Extract the [x, y] coordinate from the center of the cell holding the provided text.  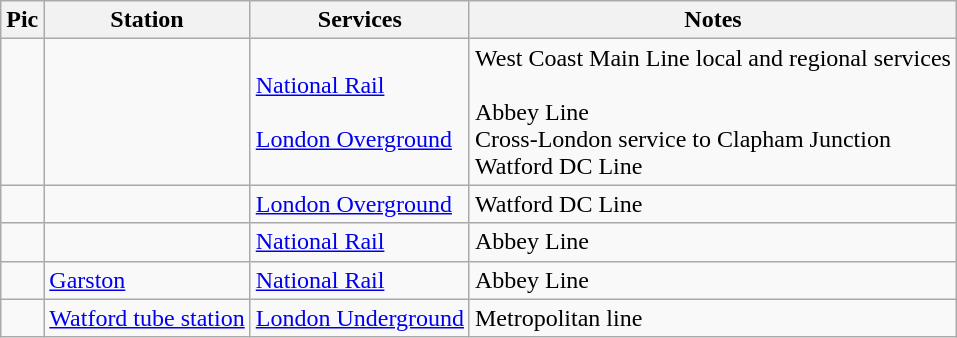
Station [147, 20]
Metropolitan line [712, 318]
Notes [712, 20]
London Overground [360, 204]
Services [360, 20]
West Coast Main Line local and regional servicesAbbey Line Cross-London service to Clapham Junction Watford DC Line [712, 112]
Garston [147, 280]
Pic [22, 20]
Watford tube station [147, 318]
London Underground [360, 318]
Watford DC Line [712, 204]
National Rail London Overground [360, 112]
